Extract the (x, y) coordinate from the center of the cell holding the provided text.  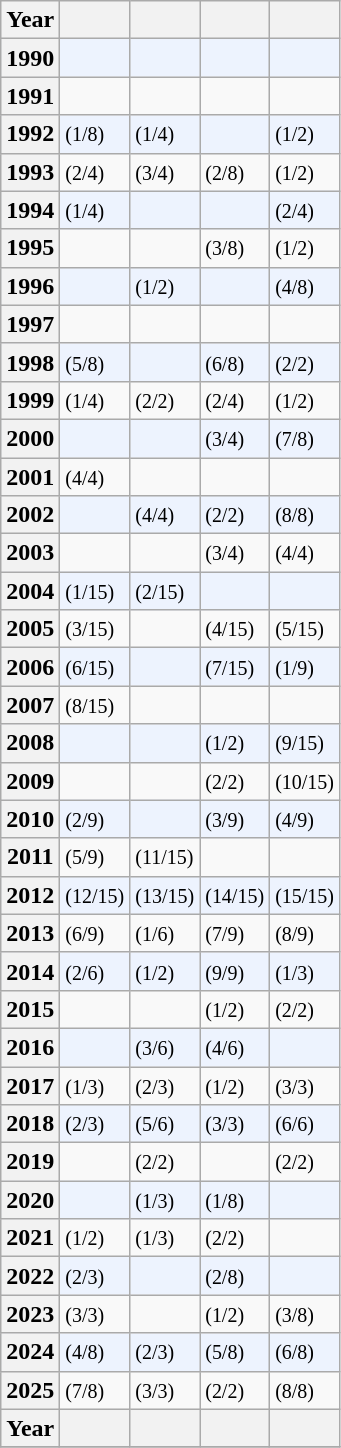
(1/15) (95, 591)
(6/15) (95, 667)
(4/6) (235, 1047)
2020 (30, 1200)
(10/15) (305, 781)
(5/6) (165, 1124)
2003 (30, 553)
1991 (30, 96)
2016 (30, 1047)
2012 (30, 895)
(8/15) (95, 705)
(2/6) (95, 971)
2017 (30, 1085)
(4/15) (235, 629)
2019 (30, 1162)
1993 (30, 172)
(9/15) (305, 743)
1995 (30, 248)
1994 (30, 210)
(13/15) (165, 895)
(4/9) (305, 819)
2018 (30, 1124)
(8/9) (305, 933)
(11/15) (165, 857)
(7/9) (235, 933)
2022 (30, 1276)
2014 (30, 971)
2000 (30, 438)
2013 (30, 933)
(5/15) (305, 629)
2007 (30, 705)
2024 (30, 1352)
(3/6) (165, 1047)
(1/9) (305, 667)
2021 (30, 1238)
(2/15) (165, 591)
2011 (30, 857)
(1/6) (165, 933)
2015 (30, 1009)
2009 (30, 781)
2004 (30, 591)
(6/9) (95, 933)
(5/9) (95, 857)
2001 (30, 477)
2005 (30, 629)
(9/9) (235, 971)
2008 (30, 743)
(12/15) (95, 895)
1992 (30, 134)
1997 (30, 324)
(7/15) (235, 667)
1996 (30, 286)
(2/9) (95, 819)
2025 (30, 1390)
2010 (30, 819)
(3/9) (235, 819)
1990 (30, 58)
(14/15) (235, 895)
2006 (30, 667)
2023 (30, 1314)
(3/15) (95, 629)
1998 (30, 362)
(15/15) (305, 895)
2002 (30, 515)
1999 (30, 400)
(6/6) (305, 1124)
